For the text-containing cell, return its midpoint in [X, Y] coordinate format. 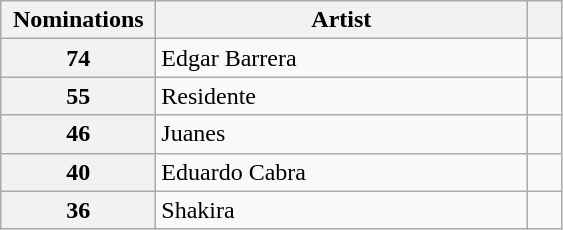
74 [78, 58]
Nominations [78, 20]
46 [78, 134]
Shakira [342, 210]
Eduardo Cabra [342, 172]
40 [78, 172]
36 [78, 210]
Residente [342, 96]
Edgar Barrera [342, 58]
Juanes [342, 134]
Artist [342, 20]
55 [78, 96]
